Pinpoint the cell where the given text exists, returning its (X, Y) midpoint coordinate. 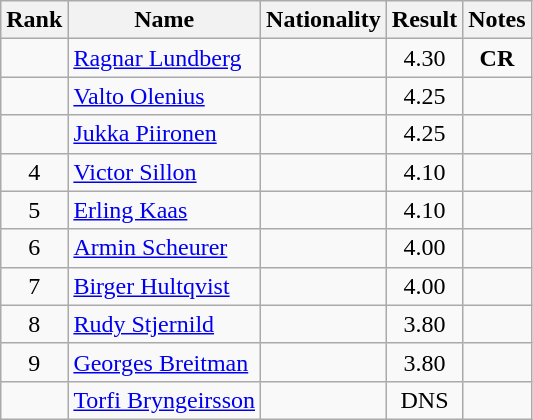
Birger Hultqvist (164, 286)
Jukka Piironen (164, 134)
9 (34, 362)
Rank (34, 20)
CR (497, 58)
Armin Scheurer (164, 248)
8 (34, 324)
4 (34, 172)
Georges Breitman (164, 362)
DNS (424, 400)
7 (34, 286)
Result (424, 20)
Ragnar Lundberg (164, 58)
Nationality (324, 20)
Erling Kaas (164, 210)
Rudy Stjernild (164, 324)
6 (34, 248)
Torfi Bryngeirsson (164, 400)
Victor Sillon (164, 172)
Valto Olenius (164, 96)
Notes (497, 20)
4.30 (424, 58)
Name (164, 20)
5 (34, 210)
